Locate the cell with the specified text and output its [X, Y] center coordinate. 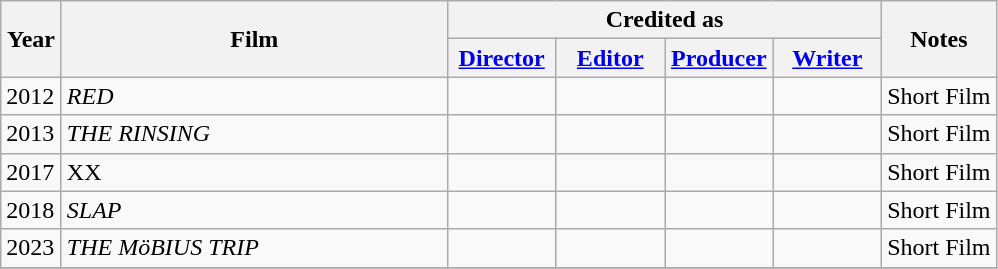
2013 [32, 134]
Film [254, 39]
Notes [939, 39]
Year [32, 39]
2018 [32, 210]
THE MöBIUS TRIP [254, 248]
2023 [32, 248]
RED [254, 96]
Producer [718, 58]
THE RINSING [254, 134]
2012 [32, 96]
2017 [32, 172]
XX [254, 172]
Editor [610, 58]
SLAP [254, 210]
Credited as [664, 20]
Director [502, 58]
Writer [828, 58]
